Provide the (x, y) coordinate of the cell's center where the given text is located.  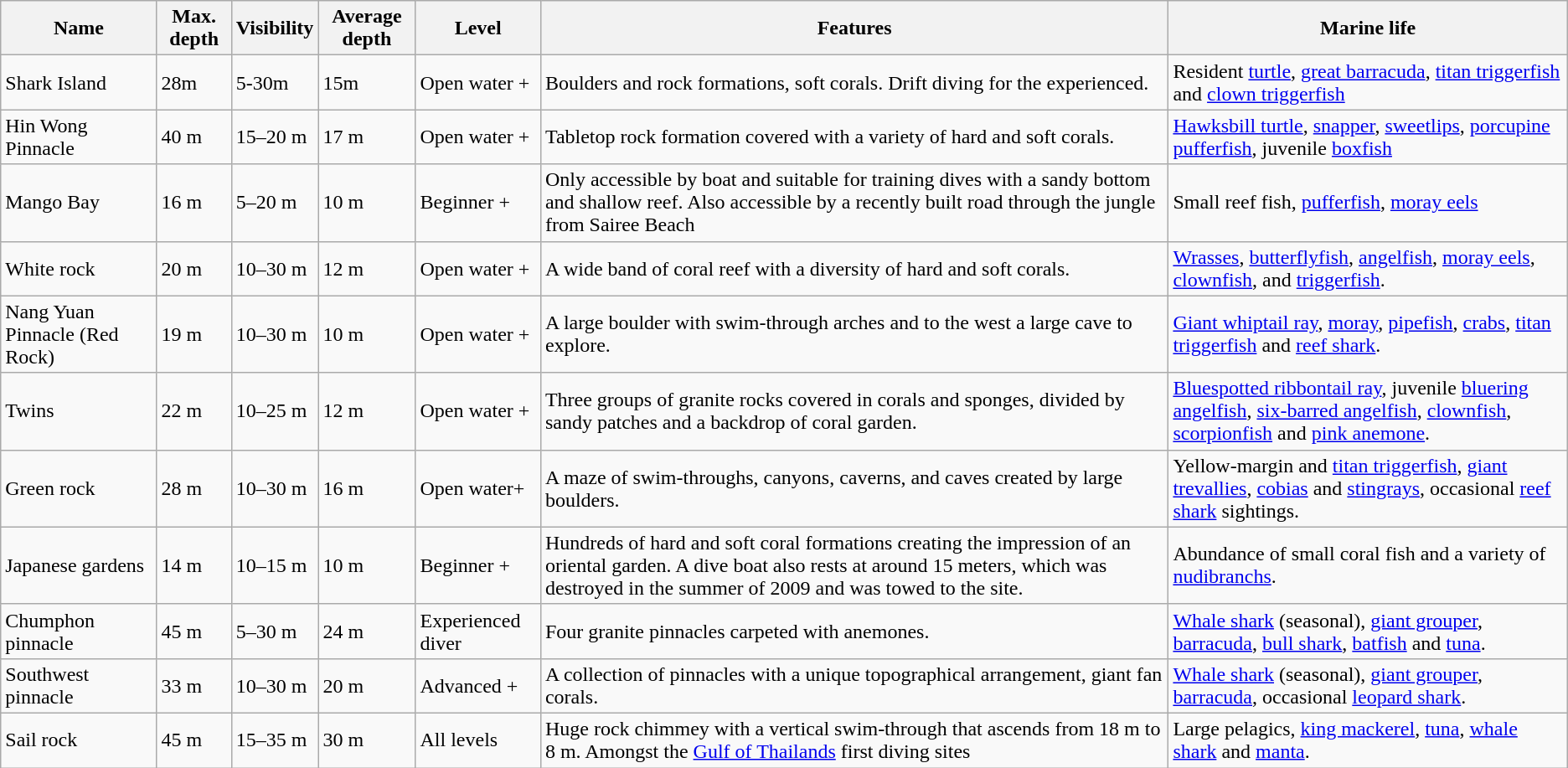
10–25 m (275, 411)
19 m (194, 334)
Advanced + (477, 685)
Japanese gardens (79, 565)
10–15 m (275, 565)
Wrasses, butterflyfish, angelfish, moray eels, clownfish, and triggerfish. (1368, 268)
15–35 m (275, 740)
Tabletop rock formation covered with a variety of hard and soft corals. (854, 137)
Four granite pinnacles carpeted with anemones. (854, 631)
24 m (367, 631)
White rock (79, 268)
Resident turtle, great barracuda, titan triggerfish and clown triggerfish (1368, 82)
Marine life (1368, 28)
Visibility (275, 28)
All levels (477, 740)
Chumphon pinnacle (79, 631)
A wide band of coral reef with a diversity of hard and soft corals. (854, 268)
28 m (194, 488)
Huge rock chimmey with a vertical swim-through that ascends from 18 m to 8 m. Amongst the Gulf of Thailands first diving sites (854, 740)
15–20 m (275, 137)
Name (79, 28)
Abundance of small coral fish and a variety of nudibranchs. (1368, 565)
28m (194, 82)
Yellow-margin and titan triggerfish, giant trevallies, cobias and stingrays, occasional reef shark sightings. (1368, 488)
40 m (194, 137)
Green rock (79, 488)
A collection of pinnacles with a unique topographical arrangement, giant fan corals. (854, 685)
Features (854, 28)
Whale shark (seasonal), giant grouper, barracuda, bull shark, batfish and tuna. (1368, 631)
Max. depth (194, 28)
Average depth (367, 28)
Bluespotted ribbontail ray, juvenile bluering angelfish, six-barred angelfish, clownfish, scorpionfish and pink anemone. (1368, 411)
Sail rock (79, 740)
Twins (79, 411)
5–30 m (275, 631)
Boulders and rock formations, soft corals. Drift diving for the experienced. (854, 82)
Level (477, 28)
17 m (367, 137)
A large boulder with swim-through arches and to the west a large cave to explore. (854, 334)
Large pelagics, king mackerel, tuna, whale shark and manta. (1368, 740)
5-30m (275, 82)
Hin Wong Pinnacle (79, 137)
Hawksbill turtle, snapper, sweetlips, porcupine pufferfish, juvenile boxfish (1368, 137)
A maze of swim-throughs, canyons, caverns, and caves created by large boulders. (854, 488)
30 m (367, 740)
Small reef fish, pufferfish, moray eels (1368, 203)
22 m (194, 411)
Nang Yuan Pinnacle (Red Rock) (79, 334)
14 m (194, 565)
Open water+ (477, 488)
5–20 m (275, 203)
Whale shark (seasonal), giant grouper, barracuda, occasional leopard shark. (1368, 685)
Giant whiptail ray, moray, pipefish, crabs, titan triggerfish and reef shark. (1368, 334)
Experienced diver (477, 631)
15m (367, 82)
Shark Island (79, 82)
Southwest pinnacle (79, 685)
33 m (194, 685)
Mango Bay (79, 203)
Three groups of granite rocks covered in corals and sponges, divided by sandy patches and a backdrop of coral garden. (854, 411)
